Return the (x, y) coordinate for the center point of the cell that contains the specified text.  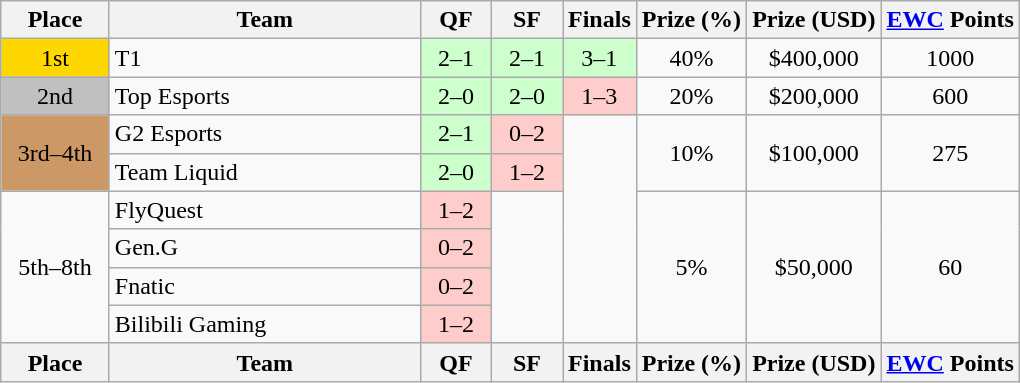
1–3 (599, 96)
60 (950, 267)
Gen.G (264, 248)
5th–8th (56, 267)
275 (950, 153)
G2 Esports (264, 134)
Top Esports (264, 96)
40% (691, 58)
3–1 (599, 58)
$400,000 (814, 58)
$50,000 (814, 267)
Fnatic (264, 286)
10% (691, 153)
$200,000 (814, 96)
600 (950, 96)
1st (56, 58)
T1 (264, 58)
2nd (56, 96)
Team Liquid (264, 172)
Bilibili Gaming (264, 324)
$100,000 (814, 153)
1000 (950, 58)
FlyQuest (264, 210)
5% (691, 267)
3rd–4th (56, 153)
20% (691, 96)
